From the cell containing the given text, extract its center point as [X, Y] coordinate. 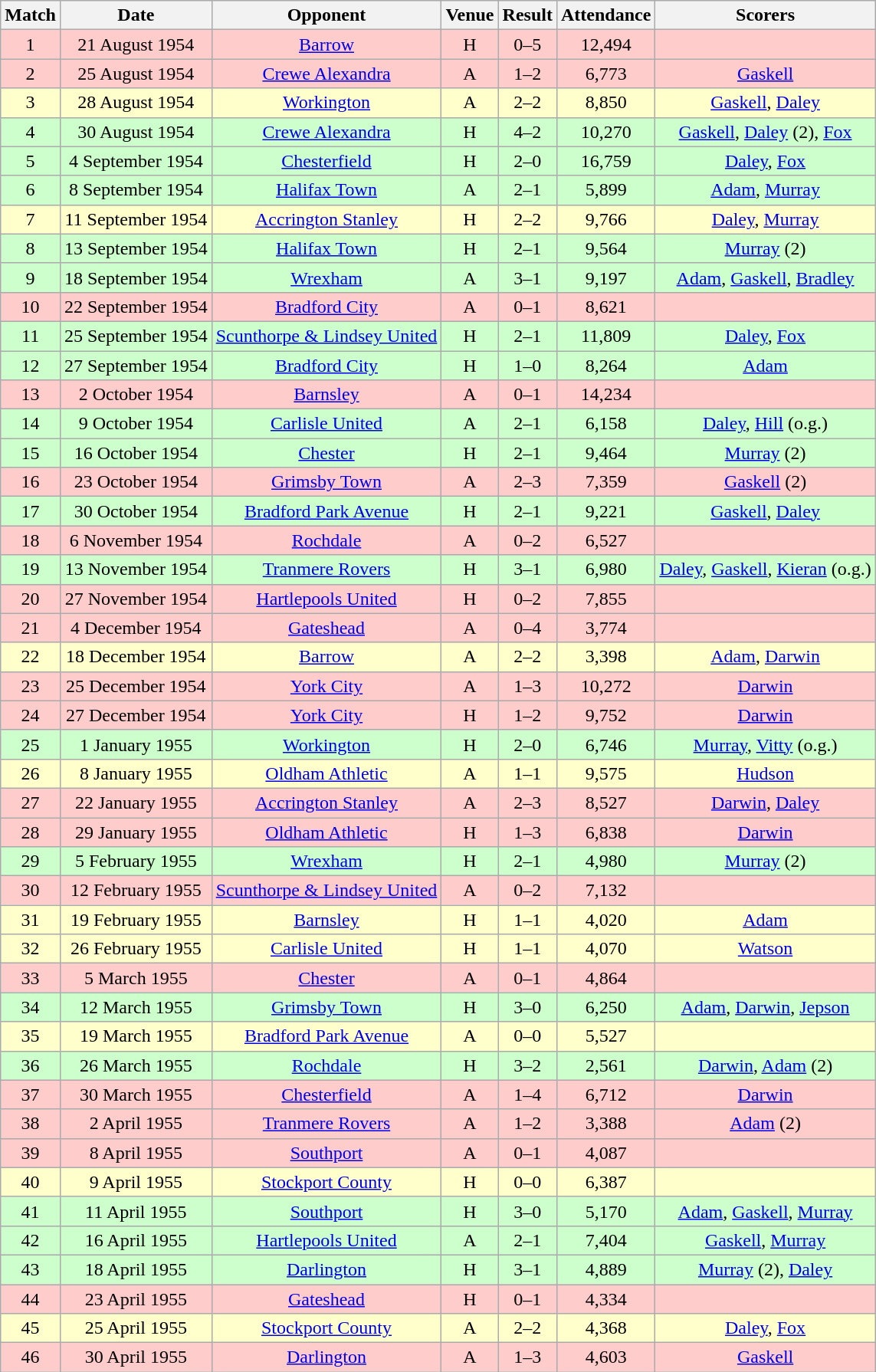
27 December 1954 [136, 715]
25 September 1954 [136, 336]
2 April 1955 [136, 1124]
8 September 1954 [136, 190]
18 April 1955 [136, 1269]
22 [31, 657]
Adam, Gaskell, Murray [765, 1211]
Darwin, Daley [765, 803]
43 [31, 1269]
4,334 [605, 1299]
3,388 [605, 1124]
9,197 [605, 277]
8,527 [605, 803]
28 [31, 832]
11 April 1955 [136, 1211]
0–4 [527, 628]
14,234 [605, 395]
9,752 [605, 715]
36 [31, 1065]
1 [31, 44]
13 [31, 395]
30 [31, 891]
23 [31, 686]
6,527 [605, 540]
4,889 [605, 1269]
8 [31, 248]
9,221 [605, 511]
5 [31, 161]
3 [31, 103]
12,494 [605, 44]
9 April 1955 [136, 1182]
13 September 1954 [136, 248]
Adam, Gaskell, Bradley [765, 277]
27 September 1954 [136, 366]
11 [31, 336]
25 August 1954 [136, 74]
4,864 [605, 978]
12 February 1955 [136, 891]
46 [31, 1357]
2,561 [605, 1065]
6 [31, 190]
18 September 1954 [136, 277]
5,170 [605, 1211]
9,564 [605, 248]
40 [31, 1182]
9 [31, 277]
25 April 1955 [136, 1328]
1–4 [527, 1095]
18 [31, 540]
16 April 1955 [136, 1240]
6,773 [605, 74]
Match [31, 15]
29 [31, 862]
4,603 [605, 1357]
Daley, Gaskell, Kieran (o.g.) [765, 569]
42 [31, 1240]
7 [31, 219]
4,980 [605, 862]
6,158 [605, 424]
24 [31, 715]
6,387 [605, 1182]
3,398 [605, 657]
Daley, Hill (o.g.) [765, 424]
6,712 [605, 1095]
9 October 1954 [136, 424]
Adam (2) [765, 1124]
10,270 [605, 132]
5,899 [605, 190]
12 March 1955 [136, 1007]
6,250 [605, 1007]
23 October 1954 [136, 482]
37 [31, 1095]
Opponent [326, 15]
Gaskell, Murray [765, 1240]
Adam, Darwin [765, 657]
27 November 1954 [136, 599]
14 [31, 424]
2 [31, 74]
Murray, Vitty (o.g.) [765, 744]
10,272 [605, 686]
9,766 [605, 219]
19 February 1955 [136, 920]
4,070 [605, 949]
20 [31, 599]
29 January 1955 [136, 832]
16,759 [605, 161]
9,464 [605, 453]
26 March 1955 [136, 1065]
3,774 [605, 628]
3–2 [527, 1065]
15 [31, 453]
28 August 1954 [136, 103]
8 April 1955 [136, 1153]
4,087 [605, 1153]
1–0 [527, 366]
34 [31, 1007]
9,575 [605, 773]
32 [31, 949]
4 [31, 132]
30 October 1954 [136, 511]
4,368 [605, 1328]
38 [31, 1124]
22 January 1955 [136, 803]
12 [31, 366]
13 November 1954 [136, 569]
Hudson [765, 773]
7,404 [605, 1240]
30 August 1954 [136, 132]
35 [31, 1036]
Darwin, Adam (2) [765, 1065]
44 [31, 1299]
5 March 1955 [136, 978]
6,980 [605, 569]
Result [527, 15]
Venue [470, 15]
7,132 [605, 891]
5,527 [605, 1036]
8,850 [605, 103]
6,838 [605, 832]
21 [31, 628]
Gaskell (2) [765, 482]
2 October 1954 [136, 395]
17 [31, 511]
Attendance [605, 15]
4 September 1954 [136, 161]
Watson [765, 949]
0–5 [527, 44]
23 April 1955 [136, 1299]
8,264 [605, 366]
11,809 [605, 336]
Daley, Murray [765, 219]
30 March 1955 [136, 1095]
30 April 1955 [136, 1357]
5 February 1955 [136, 862]
11 September 1954 [136, 219]
45 [31, 1328]
25 [31, 744]
Gaskell, Daley (2), Fox [765, 132]
16 [31, 482]
8,621 [605, 307]
27 [31, 803]
Scorers [765, 15]
6,746 [605, 744]
Adam, Darwin, Jepson [765, 1007]
Adam, Murray [765, 190]
39 [31, 1153]
16 October 1954 [136, 453]
7,359 [605, 482]
Date [136, 15]
4 December 1954 [136, 628]
41 [31, 1211]
31 [31, 920]
26 February 1955 [136, 949]
4,020 [605, 920]
19 [31, 569]
25 December 1954 [136, 686]
26 [31, 773]
22 September 1954 [136, 307]
1 January 1955 [136, 744]
10 [31, 307]
33 [31, 978]
19 March 1955 [136, 1036]
7,855 [605, 599]
21 August 1954 [136, 44]
6 November 1954 [136, 540]
18 December 1954 [136, 657]
Murray (2), Daley [765, 1269]
4–2 [527, 132]
8 January 1955 [136, 773]
